Identify which cell holds the provided text, then report its [x, y] central coordinate. 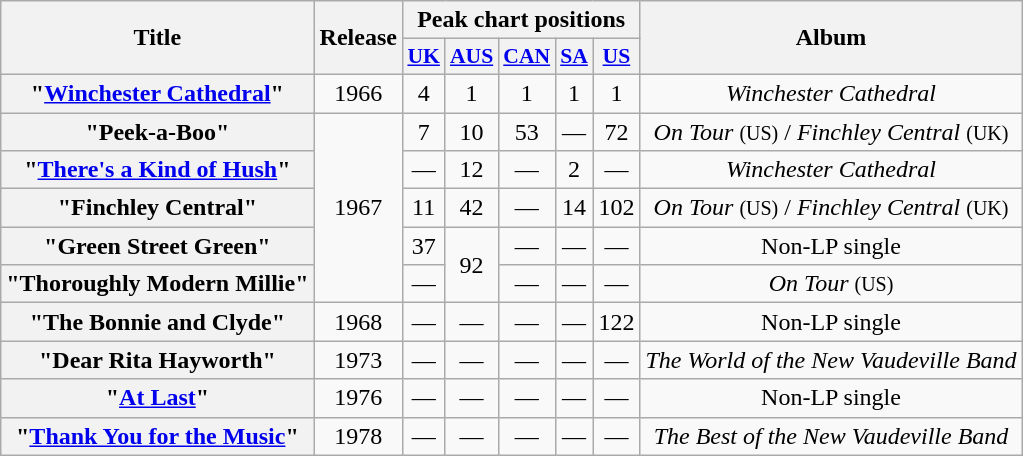
2 [574, 170]
14 [574, 208]
"Thoroughly Modern Millie" [158, 284]
10 [472, 131]
"Thank You for the Music" [158, 436]
"At Last" [158, 398]
"Finchley Central" [158, 208]
"Green Street Green" [158, 246]
Album [831, 38]
1973 [358, 360]
1968 [358, 322]
53 [526, 131]
The Best of the New Vaudeville Band [831, 436]
On Tour (US) [831, 284]
37 [424, 246]
UK [424, 57]
1978 [358, 436]
72 [616, 131]
7 [424, 131]
US [616, 57]
Peak chart positions [521, 20]
11 [424, 208]
102 [616, 208]
Release [358, 38]
1976 [358, 398]
"Winchester Cathedral" [158, 93]
"Dear Rita Hayworth" [158, 360]
42 [472, 208]
"There's a Kind of Hush" [158, 170]
Title [158, 38]
12 [472, 170]
"The Bonnie and Clyde" [158, 322]
1966 [358, 93]
CAN [526, 57]
92 [472, 265]
The World of the New Vaudeville Band [831, 360]
1967 [358, 207]
AUS [472, 57]
SA [574, 57]
"Peek-a-Boo" [158, 131]
4 [424, 93]
122 [616, 322]
